Identify which cell holds the provided text, then report its (x, y) central coordinate. 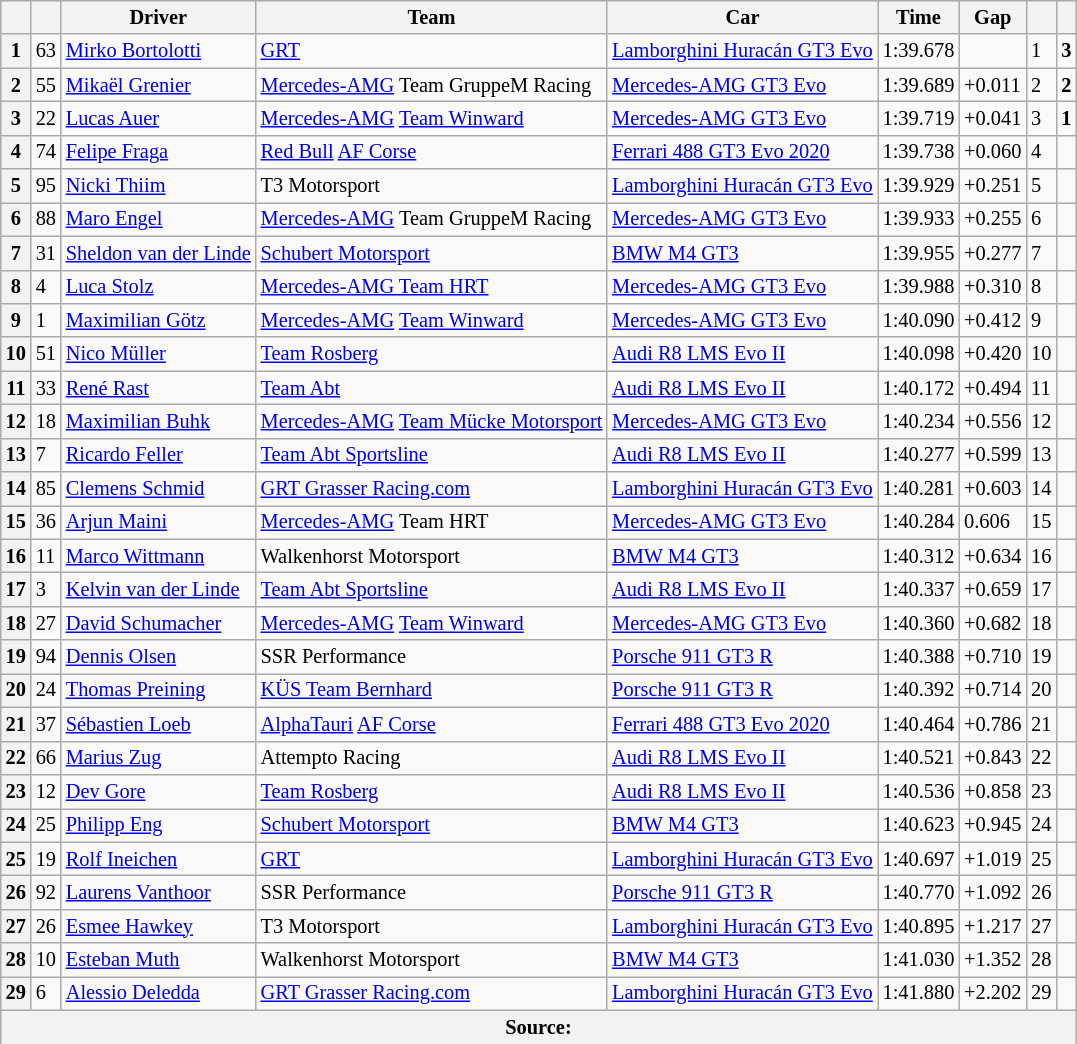
+0.255 (992, 219)
31 (46, 253)
1:39.988 (919, 287)
+0.634 (992, 556)
33 (46, 388)
1:40.172 (919, 388)
Sébastien Loeb (158, 724)
Clemens Schmid (158, 489)
Car (742, 17)
1:39.929 (919, 186)
1:40.337 (919, 589)
Esmee Hawkey (158, 926)
Arjun Maini (158, 522)
Mercedes-AMG Team Mücke Motorsport (432, 421)
55 (46, 85)
1:40.895 (919, 926)
1:39.955 (919, 253)
Dennis Olsen (158, 657)
+2.202 (992, 993)
Esteban Muth (158, 960)
KÜS Team Bernhard (432, 690)
+0.494 (992, 388)
+0.786 (992, 724)
1:40.234 (919, 421)
+1.352 (992, 960)
Laurens Vanthoor (158, 892)
+1.092 (992, 892)
+0.041 (992, 118)
63 (46, 51)
94 (46, 657)
Rolf Ineichen (158, 859)
Lucas Auer (158, 118)
1:40.697 (919, 859)
+0.945 (992, 825)
1:41.880 (919, 993)
1:40.281 (919, 489)
David Schumacher (158, 623)
Marco Wittmann (158, 556)
+0.659 (992, 589)
1:40.521 (919, 758)
+0.599 (992, 455)
Thomas Preining (158, 690)
37 (46, 724)
+1.019 (992, 859)
+0.710 (992, 657)
0.606 (992, 522)
+0.412 (992, 320)
1:39.738 (919, 152)
1:39.689 (919, 85)
Maro Engel (158, 219)
Felipe Fraga (158, 152)
Nicki Thiim (158, 186)
1:40.536 (919, 791)
1:40.312 (919, 556)
1:40.464 (919, 724)
1:40.360 (919, 623)
AlphaTauri AF Corse (432, 724)
+0.420 (992, 354)
Maximilian Buhk (158, 421)
+0.858 (992, 791)
Nico Müller (158, 354)
1:40.090 (919, 320)
Red Bull AF Corse (432, 152)
92 (46, 892)
+0.714 (992, 690)
Attempto Racing (432, 758)
+0.060 (992, 152)
Kelvin van der Linde (158, 589)
+0.843 (992, 758)
+0.682 (992, 623)
+0.251 (992, 186)
Luca Stolz (158, 287)
Mikaël Grenier (158, 85)
66 (46, 758)
+0.310 (992, 287)
1:40.388 (919, 657)
1:40.098 (919, 354)
Dev Gore (158, 791)
1:39.678 (919, 51)
+1.217 (992, 926)
74 (46, 152)
+0.603 (992, 489)
+0.277 (992, 253)
1:39.933 (919, 219)
Gap (992, 17)
Philipp Eng (158, 825)
88 (46, 219)
+0.011 (992, 85)
Sheldon van der Linde (158, 253)
85 (46, 489)
1:41.030 (919, 960)
Source: (538, 1027)
1:40.392 (919, 690)
Marius Zug (158, 758)
Alessio Deledda (158, 993)
Driver (158, 17)
1:40.770 (919, 892)
36 (46, 522)
Ricardo Feller (158, 455)
René Rast (158, 388)
Team (432, 17)
1:39.719 (919, 118)
+0.556 (992, 421)
Time (919, 17)
1:40.277 (919, 455)
Mirko Bortolotti (158, 51)
Maximilian Götz (158, 320)
Team Abt (432, 388)
95 (46, 186)
1:40.623 (919, 825)
51 (46, 354)
1:40.284 (919, 522)
